Detect which cell encompasses the target text, then output its (x, y) center coordinate. 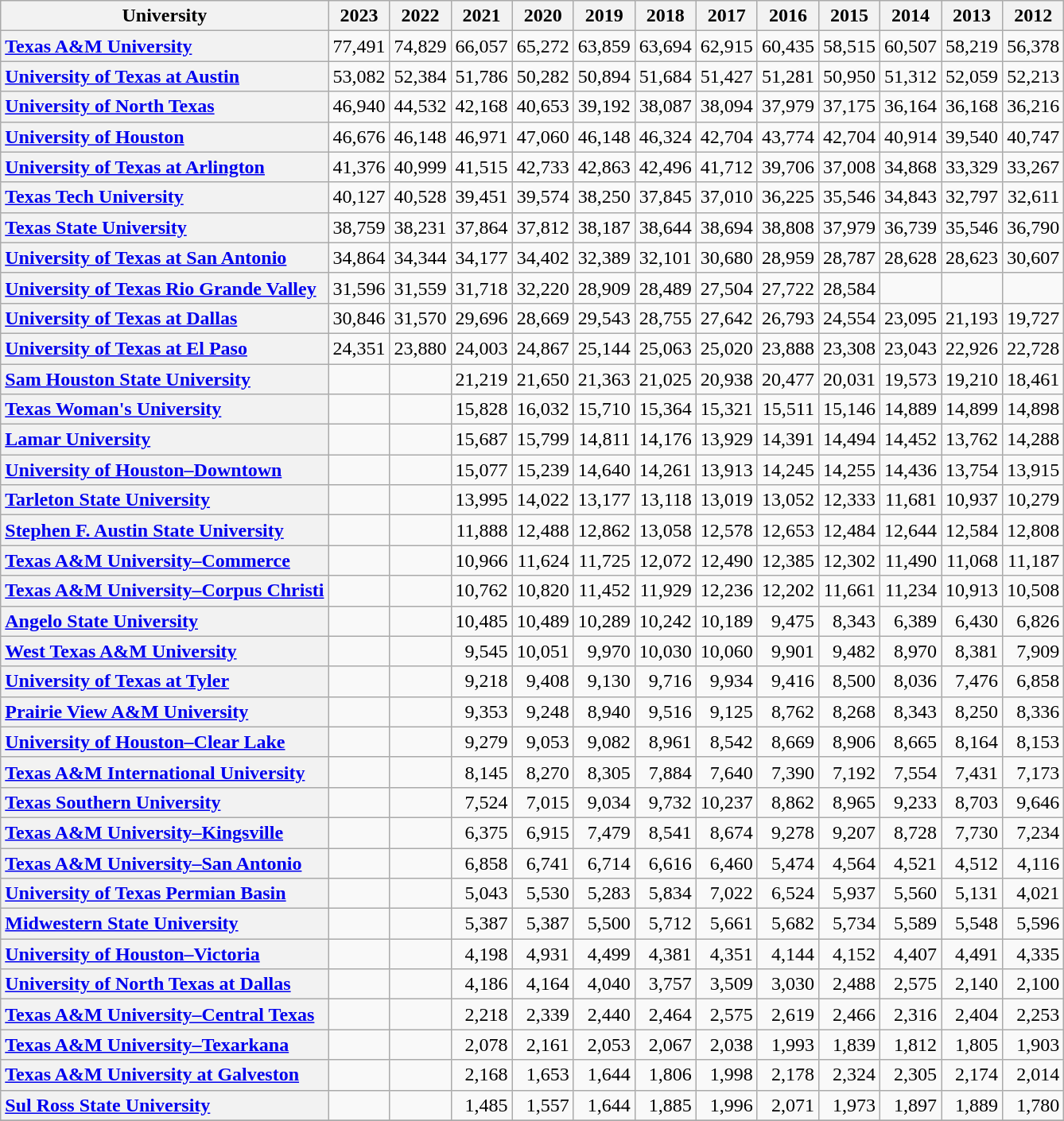
34,177 (482, 258)
6,714 (604, 863)
7,730 (972, 832)
5,834 (665, 894)
2019 (604, 16)
41,376 (359, 167)
1,812 (911, 1045)
6,616 (665, 863)
15,239 (542, 470)
13,118 (665, 500)
6,524 (787, 894)
38,087 (665, 107)
33,267 (1034, 167)
28,628 (911, 258)
2,100 (1034, 984)
5,043 (482, 894)
10,030 (665, 651)
14,176 (665, 440)
36,790 (1034, 227)
25,144 (604, 348)
32,611 (1034, 197)
28,787 (849, 258)
10,937 (972, 500)
2,178 (787, 1075)
1,839 (849, 1045)
12,236 (727, 591)
10,242 (665, 621)
1,885 (665, 1105)
63,694 (665, 46)
15,146 (849, 409)
7,192 (849, 772)
14,452 (911, 440)
7,390 (787, 772)
27,642 (727, 318)
2014 (911, 16)
5,474 (787, 863)
14,889 (911, 409)
24,351 (359, 348)
7,431 (972, 772)
2,014 (1034, 1075)
31,570 (420, 318)
8,381 (972, 651)
12,490 (727, 560)
23,888 (787, 348)
22,728 (1034, 348)
Sam Houston State University (165, 379)
60,507 (911, 46)
1,897 (911, 1105)
4,116 (1034, 863)
7,909 (1034, 651)
9,416 (787, 681)
University of Texas at Austin (165, 76)
74,829 (420, 46)
University of Houston–Clear Lake (165, 742)
12,484 (849, 530)
29,543 (604, 318)
13,929 (727, 440)
26,793 (787, 318)
Texas A&M University (165, 46)
28,669 (542, 318)
8,250 (972, 712)
2,305 (911, 1075)
8,862 (787, 802)
Texas A&M University–San Antonio (165, 863)
24,867 (542, 348)
46,971 (482, 137)
4,491 (972, 954)
5,682 (787, 924)
University of Houston–Downtown (165, 470)
12,644 (911, 530)
2013 (972, 16)
9,125 (727, 712)
8,762 (787, 712)
6,460 (727, 863)
32,797 (972, 197)
14,494 (849, 440)
51,684 (665, 76)
58,219 (972, 46)
University of Texas at Dallas (165, 318)
46,676 (359, 137)
2,404 (972, 1014)
37,845 (665, 197)
7,640 (727, 772)
39,574 (542, 197)
2015 (849, 16)
32,220 (542, 288)
9,545 (482, 651)
1,889 (972, 1105)
4,512 (972, 863)
65,272 (542, 46)
19,727 (1034, 318)
2022 (420, 16)
15,077 (482, 470)
4,144 (787, 954)
1,805 (972, 1045)
36,739 (911, 227)
12,578 (727, 530)
12,333 (849, 500)
23,095 (911, 318)
11,490 (911, 560)
8,153 (1034, 742)
Midwestern State University (165, 924)
11,234 (911, 591)
8,665 (911, 742)
50,950 (849, 76)
10,051 (542, 651)
6,389 (911, 621)
11,681 (911, 500)
7,015 (542, 802)
1,903 (1034, 1045)
14,261 (665, 470)
University of Texas Rio Grande Valley (165, 288)
9,082 (604, 742)
38,250 (604, 197)
8,965 (849, 802)
14,255 (849, 470)
51,281 (787, 76)
10,485 (482, 621)
38,187 (604, 227)
14,436 (911, 470)
2,168 (482, 1075)
9,482 (849, 651)
14,640 (604, 470)
34,864 (359, 258)
22,926 (972, 348)
1,557 (542, 1105)
9,732 (665, 802)
5,131 (972, 894)
36,216 (1034, 107)
12,488 (542, 530)
11,661 (849, 591)
Texas State University (165, 227)
4,186 (482, 984)
Texas A&M University at Galveston (165, 1075)
West Texas A&M University (165, 651)
Texas A&M University–Commerce (165, 560)
2,440 (604, 1014)
7,524 (482, 802)
4,381 (665, 954)
8,164 (972, 742)
40,653 (542, 107)
14,811 (604, 440)
1,653 (542, 1075)
28,909 (604, 288)
8,500 (849, 681)
5,661 (727, 924)
Stephen F. Austin State University (165, 530)
31,559 (420, 288)
8,036 (911, 681)
21,650 (542, 379)
2020 (542, 16)
2021 (482, 16)
1,993 (787, 1045)
36,164 (911, 107)
8,906 (849, 742)
4,931 (542, 954)
39,706 (787, 167)
14,898 (1034, 409)
6,375 (482, 832)
Texas Tech University (165, 197)
13,177 (604, 500)
8,703 (972, 802)
4,564 (849, 863)
2,218 (482, 1014)
29,696 (482, 318)
11,187 (1034, 560)
28,584 (849, 288)
10,060 (727, 651)
1,485 (482, 1105)
19,573 (911, 379)
15,710 (604, 409)
14,391 (787, 440)
5,937 (849, 894)
4,021 (1034, 894)
University of North Texas at Dallas (165, 984)
9,218 (482, 681)
13,915 (1034, 470)
8,541 (665, 832)
9,053 (542, 742)
21,363 (604, 379)
10,820 (542, 591)
28,623 (972, 258)
5,560 (911, 894)
13,052 (787, 500)
20,031 (849, 379)
37,864 (482, 227)
42,863 (604, 167)
10,508 (1034, 591)
25,020 (727, 348)
8,336 (1034, 712)
10,279 (1034, 500)
8,270 (542, 772)
12,072 (665, 560)
5,283 (604, 894)
21,025 (665, 379)
8,970 (911, 651)
6,915 (542, 832)
Lamar University (165, 440)
14,288 (1034, 440)
9,130 (604, 681)
7,022 (727, 894)
Texas A&M University–Kingsville (165, 832)
7,884 (665, 772)
34,344 (420, 258)
5,712 (665, 924)
University of Texas at Tyler (165, 681)
31,596 (359, 288)
13,995 (482, 500)
9,970 (604, 651)
66,057 (482, 46)
13,058 (665, 530)
42,168 (482, 107)
38,808 (787, 227)
12,584 (972, 530)
University of Texas at Arlington (165, 167)
5,530 (542, 894)
43,774 (787, 137)
8,305 (604, 772)
13,762 (972, 440)
30,680 (727, 258)
13,754 (972, 470)
53,082 (359, 76)
2,324 (849, 1075)
9,475 (787, 621)
11,725 (604, 560)
12,653 (787, 530)
8,268 (849, 712)
9,408 (542, 681)
39,192 (604, 107)
Sul Ross State University (165, 1105)
2016 (787, 16)
2,053 (604, 1045)
34,868 (911, 167)
2018 (665, 16)
9,646 (1034, 802)
9,353 (482, 712)
Texas A&M University–Texarkana (165, 1045)
58,515 (849, 46)
37,010 (727, 197)
3,757 (665, 984)
5,734 (849, 924)
52,059 (972, 76)
7,173 (1034, 772)
13,913 (727, 470)
3,509 (727, 984)
2,339 (542, 1014)
Texas A&M University–Central Texas (165, 1014)
4,499 (604, 954)
32,101 (665, 258)
1,973 (849, 1105)
University of North Texas (165, 107)
8,674 (727, 832)
14,245 (787, 470)
3,030 (787, 984)
2,464 (665, 1014)
28,489 (665, 288)
31,718 (482, 288)
50,282 (542, 76)
51,312 (911, 76)
30,846 (359, 318)
38,094 (727, 107)
77,491 (359, 46)
2,161 (542, 1045)
40,127 (359, 197)
9,934 (727, 681)
Angelo State University (165, 621)
14,899 (972, 409)
4,152 (849, 954)
2,140 (972, 984)
2,071 (787, 1105)
18,461 (1034, 379)
8,940 (604, 712)
38,231 (420, 227)
12,202 (787, 591)
38,759 (359, 227)
20,477 (787, 379)
13,019 (727, 500)
12,862 (604, 530)
9,248 (542, 712)
6,826 (1034, 621)
56,378 (1034, 46)
34,843 (911, 197)
21,219 (482, 379)
63,859 (604, 46)
1,996 (727, 1105)
30,607 (1034, 258)
20,938 (727, 379)
2,038 (727, 1045)
14,022 (542, 500)
2,619 (787, 1014)
2012 (1034, 16)
12,385 (787, 560)
Prairie View A&M University (165, 712)
1,998 (727, 1075)
15,799 (542, 440)
21,193 (972, 318)
2,316 (911, 1014)
Texas Woman's University (165, 409)
38,694 (727, 227)
University of Texas Permian Basin (165, 894)
8,961 (665, 742)
8,669 (787, 742)
7,476 (972, 681)
2017 (727, 16)
9,516 (665, 712)
4,521 (911, 863)
2,174 (972, 1075)
9,279 (482, 742)
52,213 (1034, 76)
4,198 (482, 954)
27,504 (727, 288)
5,500 (604, 924)
10,289 (604, 621)
44,532 (420, 107)
42,496 (665, 167)
8,728 (911, 832)
University of Houston (165, 137)
12,808 (1034, 530)
33,329 (972, 167)
7,479 (604, 832)
32,389 (604, 258)
40,747 (1034, 137)
16,032 (542, 409)
11,624 (542, 560)
38,644 (665, 227)
9,278 (787, 832)
1,806 (665, 1075)
46,940 (359, 107)
4,351 (727, 954)
2,078 (482, 1045)
51,427 (727, 76)
10,913 (972, 591)
41,712 (727, 167)
11,929 (665, 591)
9,034 (604, 802)
Texas A&M International University (165, 772)
University of Texas at San Antonio (165, 258)
37,008 (849, 167)
2,067 (665, 1045)
46,324 (665, 137)
2023 (359, 16)
5,589 (911, 924)
37,175 (849, 107)
50,894 (604, 76)
19,210 (972, 379)
10,237 (727, 802)
40,528 (420, 197)
University of Texas at El Paso (165, 348)
8,542 (727, 742)
11,068 (972, 560)
4,164 (542, 984)
36,168 (972, 107)
24,554 (849, 318)
10,189 (727, 621)
6,430 (972, 621)
42,733 (542, 167)
1,780 (1034, 1105)
7,554 (911, 772)
15,511 (787, 409)
Texas Southern University (165, 802)
36,225 (787, 197)
40,914 (911, 137)
4,407 (911, 954)
28,755 (665, 318)
39,451 (482, 197)
University of Houston–Victoria (165, 954)
15,687 (482, 440)
12,302 (849, 560)
23,308 (849, 348)
24,003 (482, 348)
2,488 (849, 984)
9,233 (911, 802)
15,364 (665, 409)
23,880 (420, 348)
10,489 (542, 621)
4,040 (604, 984)
52,384 (420, 76)
9,901 (787, 651)
10,762 (482, 591)
2,253 (1034, 1014)
11,452 (604, 591)
6,741 (542, 863)
9,207 (849, 832)
5,596 (1034, 924)
40,999 (420, 167)
8,145 (482, 772)
37,812 (542, 227)
15,321 (727, 409)
47,060 (542, 137)
34,402 (542, 258)
9,716 (665, 681)
Tarleton State University (165, 500)
2,466 (849, 1014)
11,888 (482, 530)
7,234 (1034, 832)
23,043 (911, 348)
41,515 (482, 167)
10,966 (482, 560)
5,548 (972, 924)
28,959 (787, 258)
60,435 (787, 46)
Texas A&M University–Corpus Christi (165, 591)
25,063 (665, 348)
15,828 (482, 409)
4,335 (1034, 954)
51,786 (482, 76)
39,540 (972, 137)
62,915 (727, 46)
27,722 (787, 288)
University (165, 16)
